Determine the [x, y] coordinate at the center of the cell enclosing the given text.  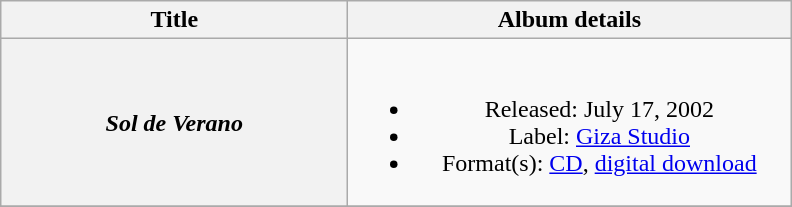
Sol de Verano [174, 122]
Album details [570, 20]
Released: July 17, 2002Label: Giza StudioFormat(s): CD, digital download [570, 122]
Title [174, 20]
